For the text-containing cell, return its midpoint in [x, y] coordinate format. 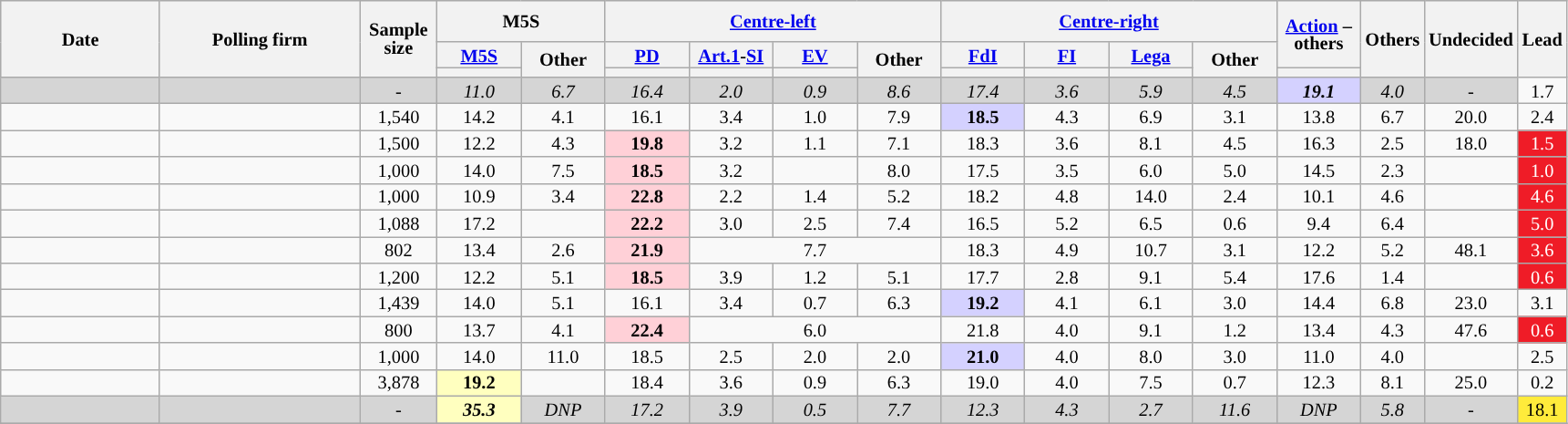
2.6 [563, 250]
Lega [1151, 55]
18.2 [983, 197]
18.1 [1542, 408]
9.4 [1318, 222]
25.0 [1471, 383]
1.5 [1542, 142]
13.7 [479, 330]
5.4 [1235, 275]
3,878 [399, 383]
2.8 [1067, 275]
3.5 [1067, 170]
48.1 [1471, 250]
1,088 [399, 222]
1.1 [815, 142]
800 [399, 330]
22.2 [647, 222]
6.9 [1151, 117]
PD [647, 55]
Date [80, 38]
21.0 [983, 356]
18.4 [647, 383]
14.2 [479, 117]
6.8 [1392, 303]
10.9 [479, 197]
4.8 [1067, 197]
1,540 [399, 117]
16.5 [983, 222]
5.9 [1151, 89]
17.7 [983, 275]
17.4 [983, 89]
19.1 [1318, 89]
22.4 [647, 330]
FdI [983, 55]
19.0 [983, 383]
13.8 [1318, 117]
17.5 [983, 170]
Undecided [1471, 38]
2.7 [1151, 408]
Action – others [1318, 34]
47.6 [1471, 330]
1,200 [399, 275]
7.1 [898, 142]
20.0 [1471, 117]
FI [1067, 55]
Polling firm [260, 38]
11.6 [1235, 408]
14.5 [1318, 170]
1.7 [1542, 89]
6.5 [1151, 222]
19.8 [647, 142]
Lead [1542, 38]
10.1 [1318, 197]
2.2 [731, 197]
21.9 [647, 250]
23.0 [1471, 303]
16.4 [647, 89]
Others [1392, 38]
7.4 [898, 222]
21.8 [983, 330]
5.8 [1392, 408]
0.5 [815, 408]
Sample size [399, 38]
1,439 [399, 303]
6.1 [1151, 303]
EV [815, 55]
0.2 [1542, 383]
6.4 [1392, 222]
22.8 [647, 197]
17.6 [1318, 275]
Centre-left [773, 20]
18.0 [1471, 142]
Centre-right [1110, 20]
10.7 [1151, 250]
7.9 [898, 117]
802 [399, 250]
14.4 [1318, 303]
35.3 [479, 408]
Art.1-SI [731, 55]
8.6 [898, 89]
16.3 [1318, 142]
1,500 [399, 142]
4.9 [1067, 250]
2.3 [1392, 170]
